From the cell containing the given text, extract its center point as [X, Y] coordinate. 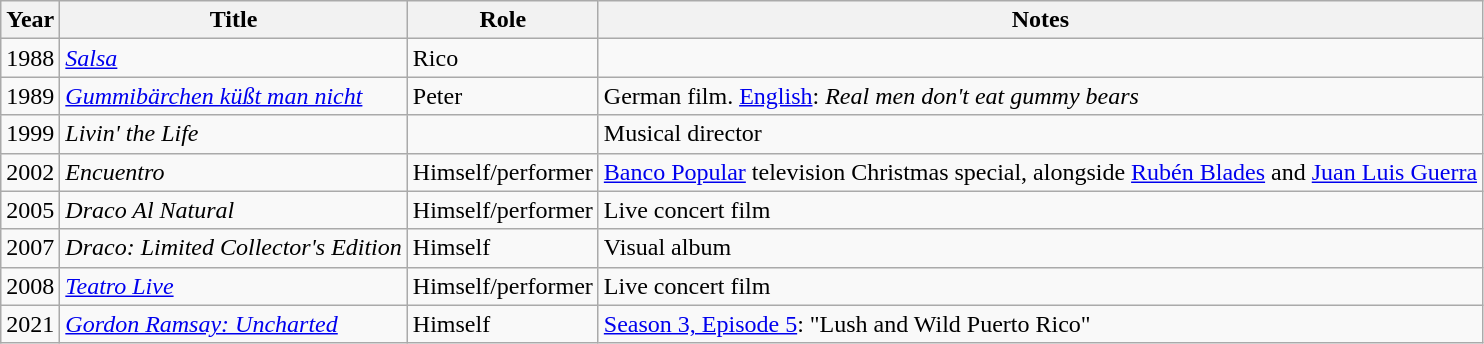
Title [234, 20]
Banco Popular television Christmas special, alongside Rubén Blades and Juan Luis Guerra [1040, 172]
Musical director [1040, 134]
Gordon Ramsay: Uncharted [234, 324]
Salsa [234, 58]
Teatro Live [234, 286]
1999 [30, 134]
Livin' the Life [234, 134]
Encuentro [234, 172]
2008 [30, 286]
Peter [502, 96]
2002 [30, 172]
2005 [30, 210]
Year [30, 20]
Draco: Limited Collector's Edition [234, 248]
German film. English: Real men don't eat gummy bears [1040, 96]
Notes [1040, 20]
Gummibärchen küßt man nicht [234, 96]
Role [502, 20]
1988 [30, 58]
Season 3, Episode 5: "Lush and Wild Puerto Rico" [1040, 324]
2007 [30, 248]
1989 [30, 96]
Rico [502, 58]
Draco Al Natural [234, 210]
2021 [30, 324]
Visual album [1040, 248]
